Determine the [X, Y] coordinate at the center of the cell enclosing the given text.  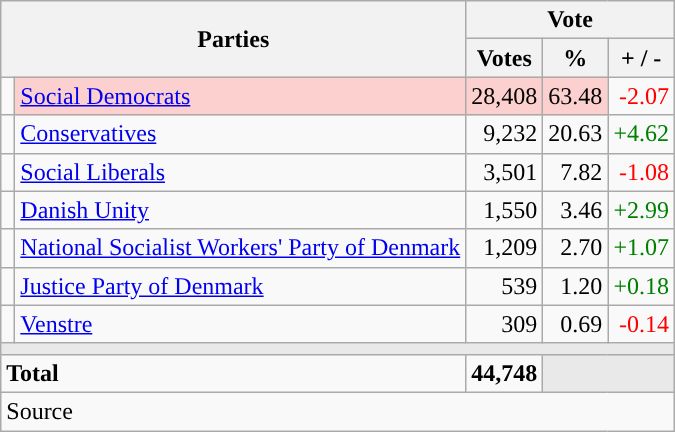
-0.14 [642, 324]
% [576, 58]
-2.07 [642, 96]
+4.62 [642, 134]
National Socialist Workers' Party of Denmark [240, 248]
3.46 [576, 210]
28,408 [504, 96]
63.48 [576, 96]
Social Liberals [240, 172]
1,550 [504, 210]
20.63 [576, 134]
Parties [234, 39]
Social Democrats [240, 96]
Source [338, 411]
9,232 [504, 134]
+2.99 [642, 210]
+ / - [642, 58]
3,501 [504, 172]
539 [504, 286]
+1.07 [642, 248]
44,748 [504, 373]
0.69 [576, 324]
1,209 [504, 248]
309 [504, 324]
Danish Unity [240, 210]
Votes [504, 58]
1.20 [576, 286]
Total [234, 373]
Justice Party of Denmark [240, 286]
Vote [570, 20]
7.82 [576, 172]
Venstre [240, 324]
+0.18 [642, 286]
Conservatives [240, 134]
2.70 [576, 248]
-1.08 [642, 172]
